Search for the cell housing the specified text and yield its [x, y] center coordinate. 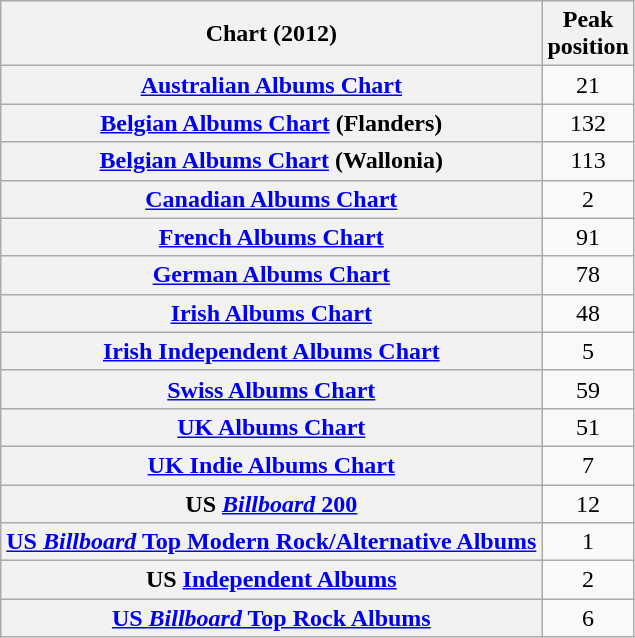
US Billboard Top Modern Rock/Alternative Albums [272, 542]
German Albums Chart [272, 275]
Swiss Albums Chart [272, 389]
132 [588, 123]
Irish Independent Albums Chart [272, 351]
US Independent Albums [272, 580]
1 [588, 542]
48 [588, 313]
5 [588, 351]
Australian Albums Chart [272, 85]
51 [588, 427]
59 [588, 389]
Irish Albums Chart [272, 313]
113 [588, 161]
Belgian Albums Chart (Wallonia) [272, 161]
Chart (2012) [272, 34]
6 [588, 618]
Canadian Albums Chart [272, 199]
US Billboard 200 [272, 503]
7 [588, 465]
12 [588, 503]
91 [588, 237]
21 [588, 85]
UK Albums Chart [272, 427]
French Albums Chart [272, 237]
UK Indie Albums Chart [272, 465]
78 [588, 275]
US Billboard Top Rock Albums [272, 618]
Peakposition [588, 34]
Belgian Albums Chart (Flanders) [272, 123]
